Scan for the cell matching the given text and deliver its [X, Y] coordinate at center. 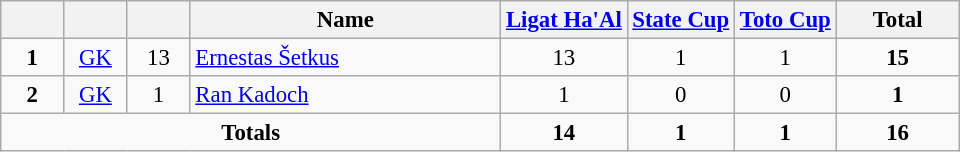
Total [898, 20]
15 [898, 58]
Ran Kadoch [346, 95]
Totals [251, 133]
Toto Cup [785, 20]
2 [32, 95]
Name [346, 20]
16 [898, 133]
14 [564, 133]
Ernestas Šetkus [346, 58]
State Cup [680, 20]
Ligat Ha'Al [564, 20]
